Pinpoint the cell where the given text exists, returning its (X, Y) midpoint coordinate. 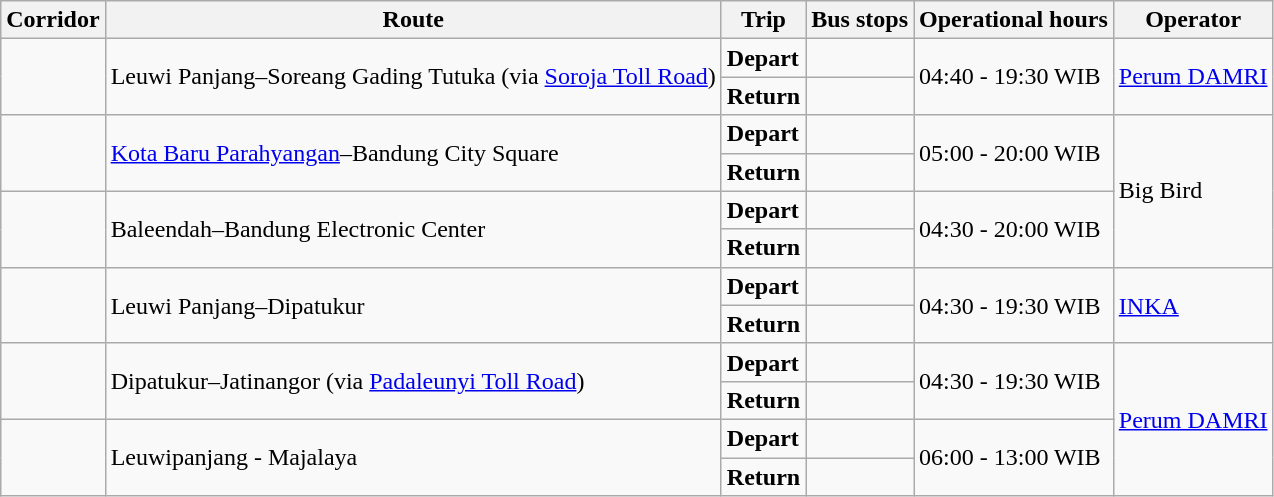
05:00 - 20:00 WIB (1014, 153)
Big Bird (1193, 191)
Bus stops (860, 20)
Route (413, 20)
Leuwi Panjang–Soreang Gading Tutuka (via Soroja Toll Road) (413, 77)
Leuwipanjang - Majalaya (413, 457)
Leuwi Panjang–Dipatukur (413, 305)
Corridor (53, 20)
Dipatukur–Jatinangor (via Padaleunyi Toll Road) (413, 381)
Kota Baru Parahyangan–Bandung City Square (413, 153)
INKA (1193, 305)
06:00 - 13:00 WIB (1014, 457)
04:40 - 19:30 WIB (1014, 77)
Operational hours (1014, 20)
Trip (763, 20)
04:30 - 20:00 WIB (1014, 229)
Baleendah–Bandung Electronic Center (413, 229)
Operator (1193, 20)
